From the cell containing the given text, extract its center point as [X, Y] coordinate. 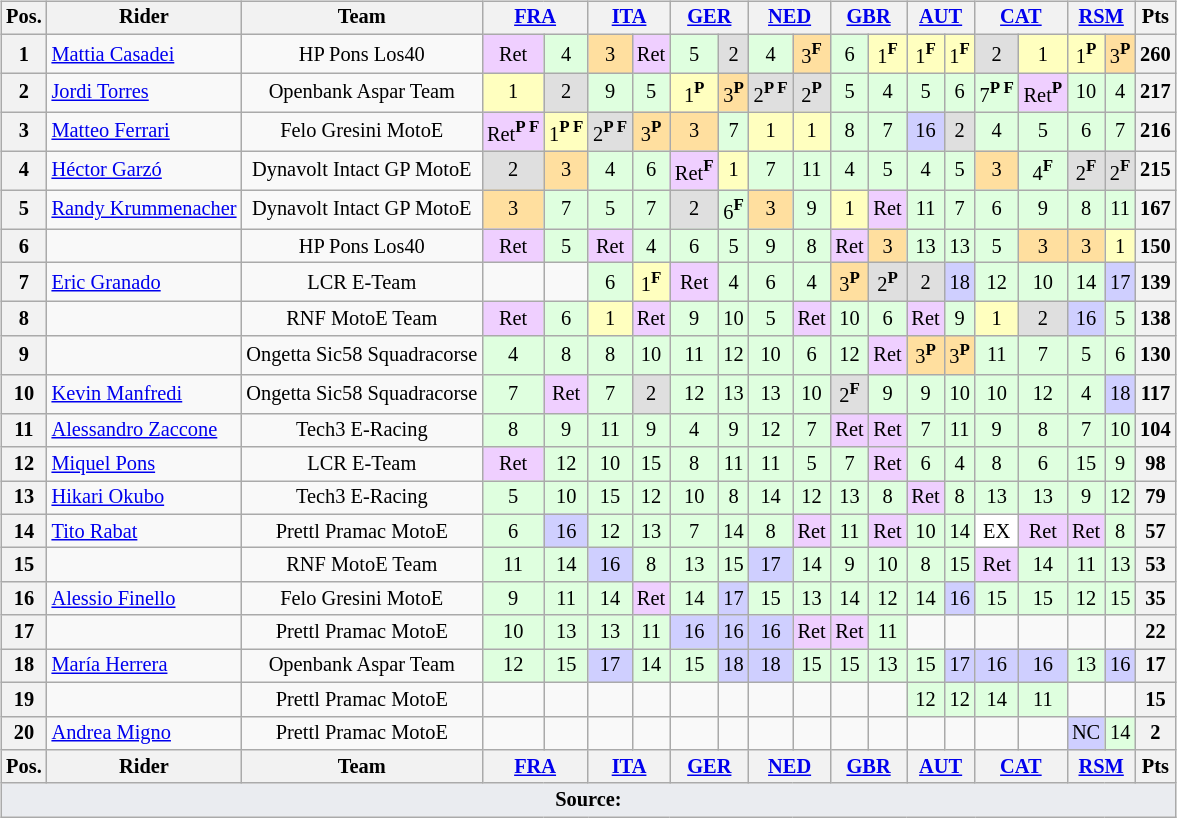
1P F [566, 132]
Alessio Finello [144, 599]
Hikari Okubo [144, 498]
Tito Rabat [144, 531]
Source: [588, 800]
EX [997, 531]
117 [1155, 394]
139 [1155, 282]
167 [1155, 210]
RetP [1043, 92]
Miquel Pons [144, 464]
Andrea Migno [144, 733]
María Herrera [144, 666]
RetP F [513, 132]
6F [733, 210]
35 [1155, 599]
Alessandro Zaccone [144, 430]
130 [1155, 354]
138 [1155, 319]
7P F [997, 92]
Mattia Casadei [144, 54]
Jordi Torres [144, 92]
Eric Granado [144, 282]
260 [1155, 54]
Kevin Manfredi [144, 394]
98 [1155, 464]
Matteo Ferrari [144, 132]
53 [1155, 565]
215 [1155, 170]
3F [812, 54]
150 [1155, 246]
22 [1155, 632]
217 [1155, 92]
104 [1155, 430]
20 [24, 733]
19 [24, 699]
Randy Krummenacher [144, 210]
NC [1086, 733]
Héctor Garzó [144, 170]
216 [1155, 132]
79 [1155, 498]
RetF [694, 170]
4F [1043, 170]
57 [1155, 531]
